Search for the cell housing the specified text and yield its [x, y] center coordinate. 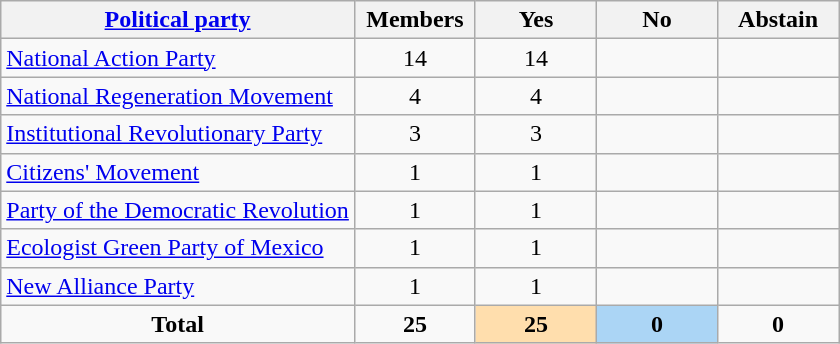
Members [414, 20]
Political party [178, 20]
Total [178, 324]
No [658, 20]
National Action Party [178, 58]
Ecologist Green Party of Mexico [178, 248]
National Regeneration Movement [178, 96]
Institutional Revolutionary Party [178, 134]
Yes [536, 20]
Party of the Democratic Revolution [178, 210]
Abstain [778, 20]
New Alliance Party [178, 286]
Citizens' Movement [178, 172]
